For the text-containing cell, return its midpoint in [x, y] coordinate format. 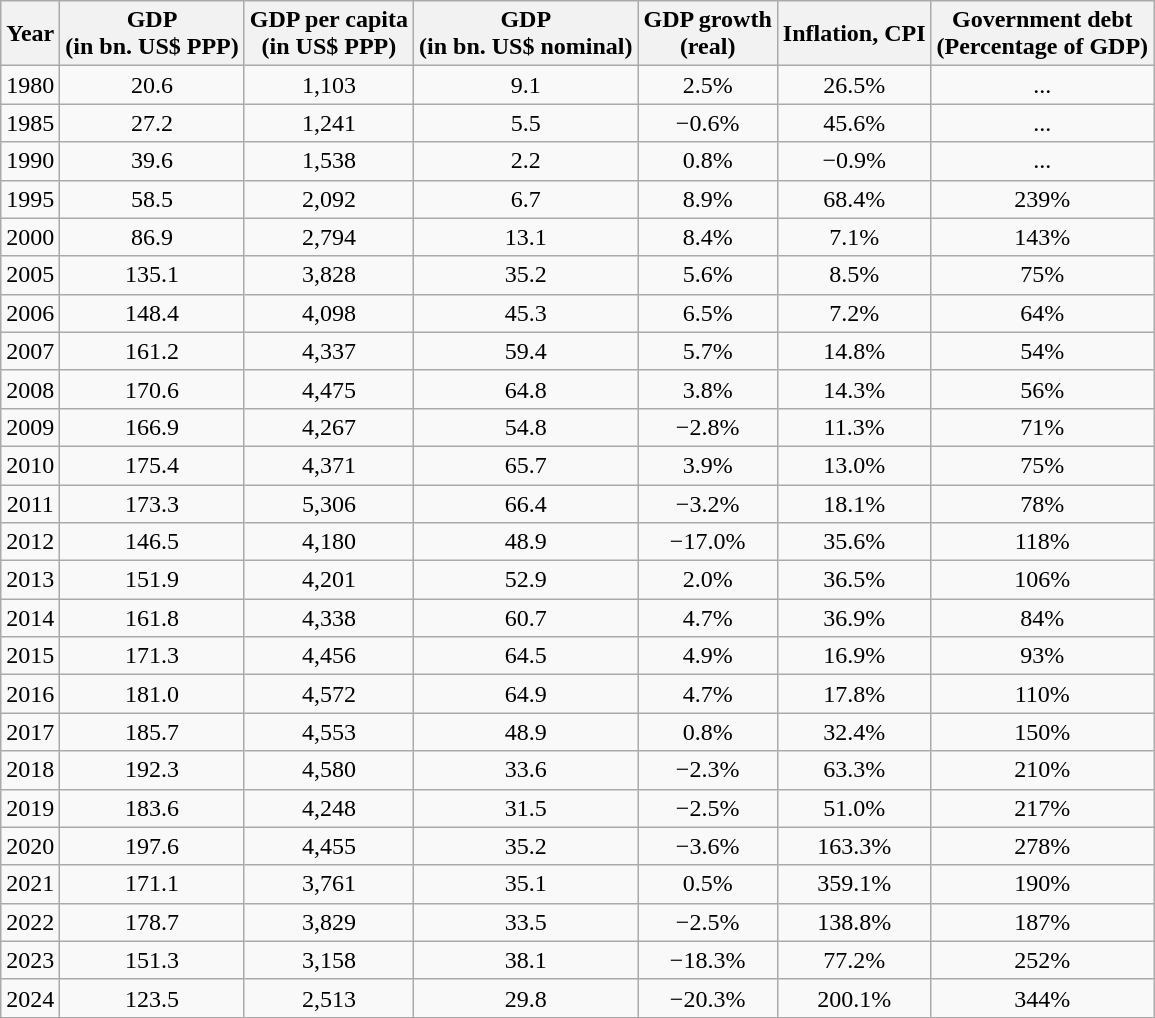
2019 [30, 808]
−3.6% [708, 846]
45.3 [526, 313]
13.0% [854, 465]
27.2 [152, 123]
166.9 [152, 427]
2010 [30, 465]
17.8% [854, 694]
210% [1042, 770]
−2.3% [708, 770]
178.7 [152, 922]
151.3 [152, 960]
35.6% [854, 542]
148.4 [152, 313]
197.6 [152, 846]
3,829 [328, 922]
33.6 [526, 770]
GDP growth(real) [708, 34]
−20.3% [708, 998]
6.5% [708, 313]
−18.3% [708, 960]
175.4 [152, 465]
110% [1042, 694]
151.9 [152, 580]
14.8% [854, 351]
8.4% [708, 237]
359.1% [854, 884]
3,828 [328, 275]
2.0% [708, 580]
2013 [30, 580]
173.3 [152, 503]
65.7 [526, 465]
4.9% [708, 656]
64.9 [526, 694]
20.6 [152, 85]
161.2 [152, 351]
39.6 [152, 161]
118% [1042, 542]
4,553 [328, 732]
2000 [30, 237]
93% [1042, 656]
4,201 [328, 580]
84% [1042, 618]
2023 [30, 960]
35.1 [526, 884]
78% [1042, 503]
7.2% [854, 313]
29.8 [526, 998]
4,572 [328, 694]
2012 [30, 542]
4,337 [328, 351]
1,103 [328, 85]
0.5% [708, 884]
GDP(in bn. US$ nominal) [526, 34]
68.4% [854, 199]
185.7 [152, 732]
278% [1042, 846]
71% [1042, 427]
239% [1042, 199]
64.5 [526, 656]
−17.0% [708, 542]
2017 [30, 732]
51.0% [854, 808]
1,241 [328, 123]
4,180 [328, 542]
3.8% [708, 389]
−0.9% [854, 161]
2024 [30, 998]
11.3% [854, 427]
2008 [30, 389]
2015 [30, 656]
217% [1042, 808]
36.5% [854, 580]
171.1 [152, 884]
8.9% [708, 199]
200.1% [854, 998]
106% [1042, 580]
33.5 [526, 922]
16.9% [854, 656]
59.4 [526, 351]
190% [1042, 884]
2,092 [328, 199]
GDP(in bn. US$ PPP) [152, 34]
3,158 [328, 960]
344% [1042, 998]
170.6 [152, 389]
7.1% [854, 237]
−0.6% [708, 123]
60.7 [526, 618]
9.1 [526, 85]
2018 [30, 770]
2.2 [526, 161]
143% [1042, 237]
54.8 [526, 427]
3.9% [708, 465]
6.7 [526, 199]
4,580 [328, 770]
2020 [30, 846]
31.5 [526, 808]
45.6% [854, 123]
150% [1042, 732]
13.1 [526, 237]
52.9 [526, 580]
Year [30, 34]
1985 [30, 123]
Government debt(Percentage of GDP) [1042, 34]
2,794 [328, 237]
26.5% [854, 85]
146.5 [152, 542]
64% [1042, 313]
2005 [30, 275]
1980 [30, 85]
36.9% [854, 618]
4,475 [328, 389]
183.6 [152, 808]
54% [1042, 351]
181.0 [152, 694]
4,248 [328, 808]
171.3 [152, 656]
192.3 [152, 770]
2009 [30, 427]
−2.8% [708, 427]
63.3% [854, 770]
64.8 [526, 389]
GDP per capita(in US$ PPP) [328, 34]
4,371 [328, 465]
252% [1042, 960]
38.1 [526, 960]
2022 [30, 922]
138.8% [854, 922]
14.3% [854, 389]
163.3% [854, 846]
5.5 [526, 123]
161.8 [152, 618]
18.1% [854, 503]
4,455 [328, 846]
2006 [30, 313]
135.1 [152, 275]
123.5 [152, 998]
2016 [30, 694]
4,267 [328, 427]
86.9 [152, 237]
58.5 [152, 199]
3,761 [328, 884]
5.6% [708, 275]
5,306 [328, 503]
−3.2% [708, 503]
1990 [30, 161]
2,513 [328, 998]
66.4 [526, 503]
5.7% [708, 351]
2021 [30, 884]
187% [1042, 922]
1995 [30, 199]
2.5% [708, 85]
4,456 [328, 656]
2007 [30, 351]
32.4% [854, 732]
77.2% [854, 960]
1,538 [328, 161]
2011 [30, 503]
4,338 [328, 618]
Inflation, CPI [854, 34]
2014 [30, 618]
56% [1042, 389]
8.5% [854, 275]
4,098 [328, 313]
